Extract the (X, Y) coordinate from the center of the cell holding the provided text.  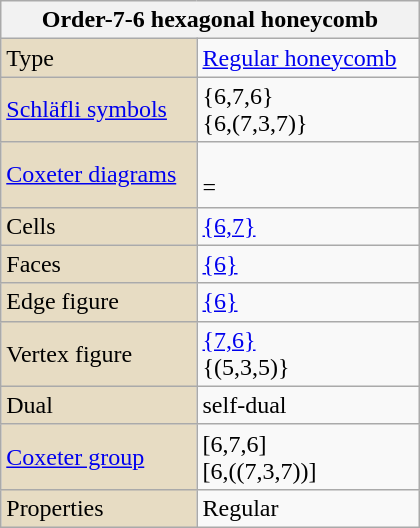
= (308, 174)
self-dual (308, 405)
Cells (99, 226)
{6,7} (308, 226)
Properties (99, 508)
Type (99, 58)
{7,6} {(5,3,5)} (308, 354)
Faces (99, 264)
Regular honeycomb (308, 58)
Vertex figure (99, 354)
{6,7,6}{6,(7,3,7)} (308, 110)
Dual (99, 405)
Edge figure (99, 302)
Coxeter diagrams (99, 174)
Coxeter group (99, 456)
Schläfli symbols (99, 110)
Order-7-6 hexagonal honeycomb (210, 20)
Regular (308, 508)
[6,7,6][6,((7,3,7))] (308, 456)
